For the text-containing cell, return its midpoint in [x, y] coordinate format. 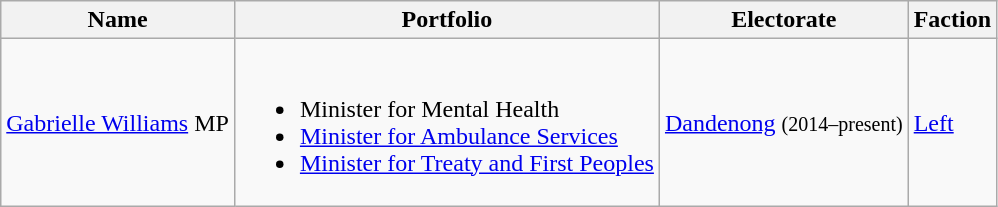
Faction [952, 20]
Dandenong (2014–present) [784, 122]
Left [952, 122]
Gabrielle Williams MP [118, 122]
Portfolio [446, 20]
Minister for Mental HealthMinister for Ambulance ServicesMinister for Treaty and First Peoples [446, 122]
Name [118, 20]
Electorate [784, 20]
